Scan for the cell matching the given text and deliver its [x, y] coordinate at center. 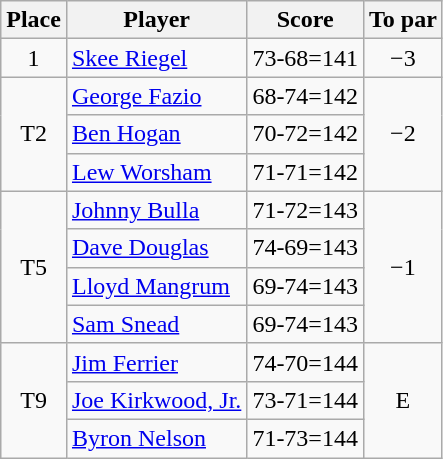
E [402, 400]
68-74=142 [306, 96]
Lew Worsham [156, 172]
Sam Snead [156, 324]
1 [34, 58]
−3 [402, 58]
Skee Riegel [156, 58]
74-69=143 [306, 248]
Byron Nelson [156, 438]
73-68=141 [306, 58]
Johnny Bulla [156, 210]
71-71=142 [306, 172]
73-71=144 [306, 400]
T5 [34, 267]
71-73=144 [306, 438]
George Fazio [156, 96]
70-72=142 [306, 134]
Dave Douglas [156, 248]
T2 [34, 134]
Joe Kirkwood, Jr. [156, 400]
Place [34, 20]
74-70=144 [306, 362]
T9 [34, 400]
Ben Hogan [156, 134]
−1 [402, 267]
−2 [402, 134]
71-72=143 [306, 210]
Lloyd Mangrum [156, 286]
Jim Ferrier [156, 362]
Score [306, 20]
To par [402, 20]
Player [156, 20]
